Identify which cell holds the provided text, then report its [X, Y] central coordinate. 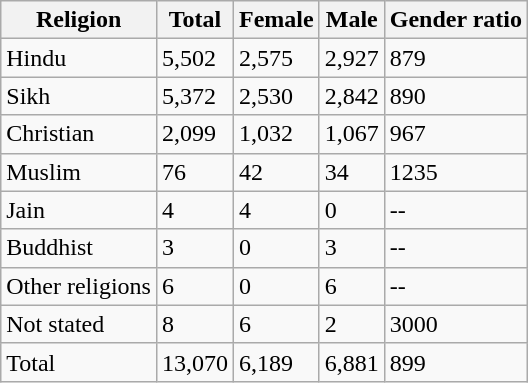
2,099 [194, 134]
879 [456, 58]
890 [456, 96]
Gender ratio [456, 20]
2,927 [352, 58]
967 [456, 134]
Jain [79, 210]
5,502 [194, 58]
Hindu [79, 58]
3000 [456, 324]
Sikh [79, 96]
1,067 [352, 134]
Christian [79, 134]
Buddhist [79, 248]
34 [352, 172]
Not stated [79, 324]
6,881 [352, 362]
5,372 [194, 96]
2 [352, 324]
2,530 [277, 96]
76 [194, 172]
2,842 [352, 96]
Muslim [79, 172]
Religion [79, 20]
1235 [456, 172]
42 [277, 172]
6,189 [277, 362]
13,070 [194, 362]
Female [277, 20]
2,575 [277, 58]
1,032 [277, 134]
899 [456, 362]
8 [194, 324]
Other religions [79, 286]
Male [352, 20]
